Provide the [x, y] coordinate of the cell's center where the given text is located.  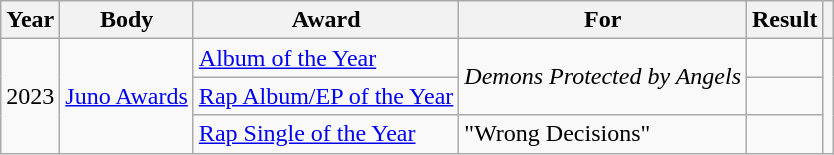
Result [785, 20]
Album of the Year [326, 58]
"Wrong Decisions" [603, 134]
For [603, 20]
Rap Single of the Year [326, 134]
Rap Album/EP of the Year [326, 96]
Demons Protected by Angels [603, 77]
Juno Awards [127, 96]
2023 [30, 96]
Year [30, 20]
Award [326, 20]
Body [127, 20]
